Detect which cell encompasses the target text, then output its [X, Y] center coordinate. 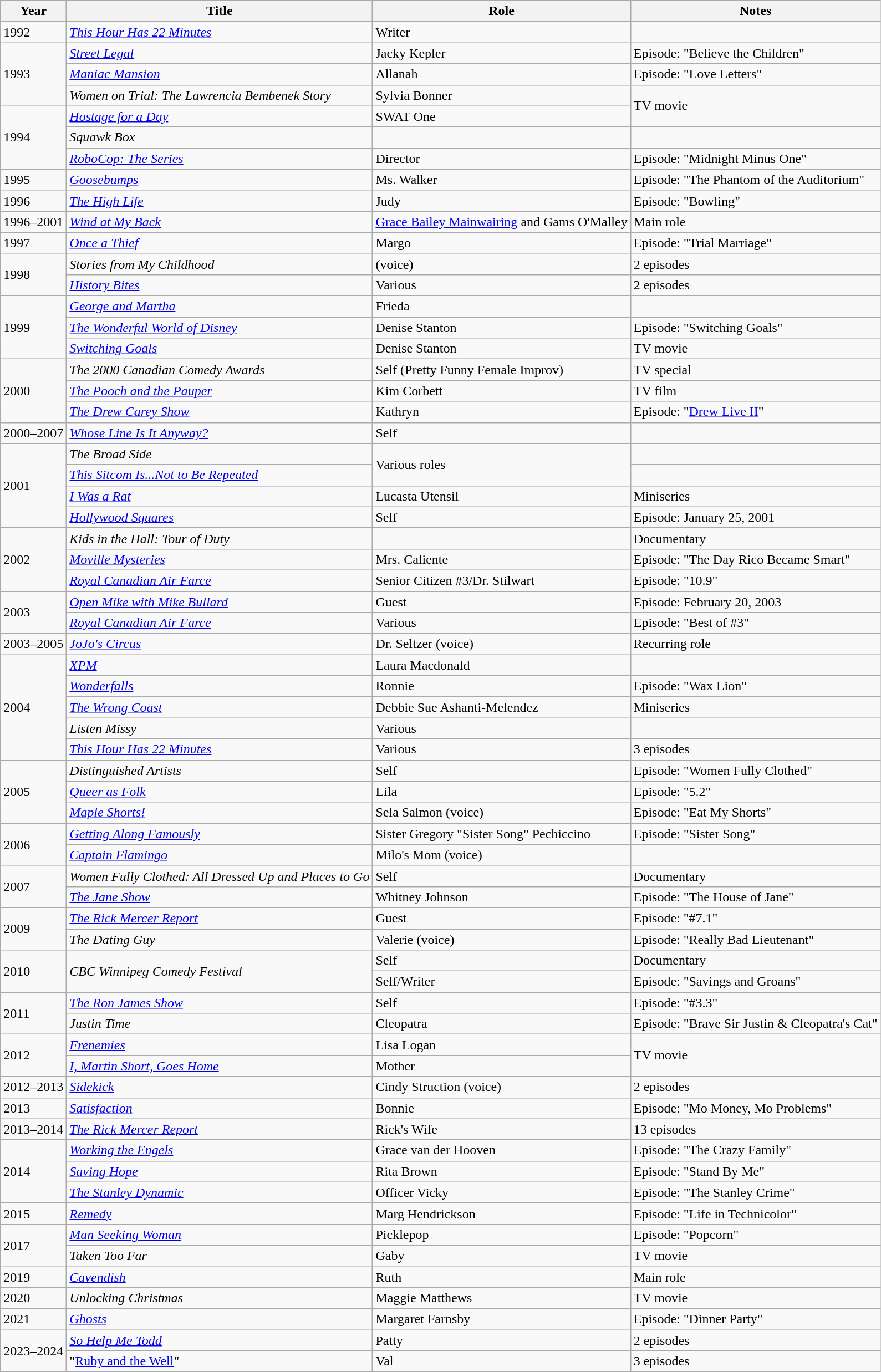
Moville Mysteries [220, 559]
Cleopatra [501, 1024]
2005 [33, 792]
Patty [501, 1340]
Kim Corbett [501, 391]
Satisfaction [220, 1108]
So Help Me Todd [220, 1340]
Director [501, 159]
Gaby [501, 1256]
Cindy Struction (voice) [501, 1087]
Officer Vicky [501, 1192]
Queer as Folk [220, 792]
Episode: "Believe the Children" [755, 53]
Mrs. Caliente [501, 559]
Distinguished Artists [220, 771]
Episode: "Switching Goals" [755, 328]
Episode: "Stand By Me" [755, 1171]
Mother [501, 1066]
Recurring role [755, 644]
Episode: "Drew Live II" [755, 412]
Various roles [501, 465]
Women on Trial: The Lawrencia Bembenek Story [220, 95]
Judy [501, 201]
Episode: "10.9" [755, 580]
1992 [33, 32]
Saving Hope [220, 1171]
Lisa Logan [501, 1045]
Getting Along Famously [220, 834]
Episode: "Life in Technicolor" [755, 1213]
2002 [33, 559]
Whitney Johnson [501, 897]
Frenemies [220, 1045]
1993 [33, 74]
Episode: "Mo Money, Mo Problems" [755, 1108]
Senior Citizen #3/Dr. Stilwart [501, 580]
SWAT One [501, 116]
Episode: "Best of #3" [755, 623]
Bonnie [501, 1108]
Man Seeking Woman [220, 1235]
I Was a Rat [220, 496]
The Wrong Coast [220, 707]
Taken Too Far [220, 1256]
The Ron James Show [220, 1003]
1995 [33, 180]
Lucasta Utensil [501, 496]
2020 [33, 1298]
Episode: "Really Bad Lieutenant" [755, 940]
Year [33, 11]
RoboCop: The Series [220, 159]
Listen Missy [220, 728]
Open Mike with Mike Bullard [220, 601]
Rick's Wife [501, 1129]
Street Legal [220, 53]
Notes [755, 11]
Episode: "Brave Sir Justin & Cleopatra's Cat" [755, 1024]
1997 [33, 243]
Jacky Kepler [501, 53]
The Drew Carey Show [220, 412]
Episode: "Dinner Party" [755, 1319]
Sylvia Bonner [501, 95]
1994 [33, 137]
Margaret Farnsby [501, 1319]
History Bites [220, 285]
Allanah [501, 74]
2015 [33, 1213]
Maniac Mansion [220, 74]
The 2000 Canadian Comedy Awards [220, 370]
Sidekick [220, 1087]
Episode: "The House of Jane" [755, 897]
Episode: "The Phantom of the Auditorium" [755, 180]
2004 [33, 707]
Ghosts [220, 1319]
Episode: "The Day Rico Became Smart" [755, 559]
2013 [33, 1108]
Once a Thief [220, 243]
Kathryn [501, 412]
1996–2001 [33, 222]
Title [220, 11]
Kids in the Hall: Tour of Duty [220, 538]
Remedy [220, 1213]
(voice) [501, 264]
Episode: "Savings and Groans" [755, 982]
2019 [33, 1277]
This Sitcom Is...Not to Be Repeated [220, 475]
2013–2014 [33, 1129]
TV special [755, 370]
Episode: "Eat My Shorts" [755, 813]
Episode: "#7.1" [755, 918]
Ronnie [501, 686]
Switching Goals [220, 349]
Captain Flamingo [220, 855]
Wind at My Back [220, 222]
Wonderfalls [220, 686]
Episode: "Wax Lion" [755, 686]
Episode: "5.2" [755, 792]
Women Fully Clothed: All Dressed Up and Places to Go [220, 876]
The Broad Side [220, 454]
2006 [33, 844]
Episode: "Popcorn" [755, 1235]
Episode: January 25, 2001 [755, 517]
Self (Pretty Funny Female Improv) [501, 370]
"Ruby and the Well" [220, 1361]
The Jane Show [220, 897]
Frieda [501, 307]
Goosebumps [220, 180]
Episode: "Sister Song" [755, 834]
The Stanley Dynamic [220, 1192]
Squawk Box [220, 137]
The Wonderful World of Disney [220, 328]
Whose Line Is It Anyway? [220, 433]
Hollywood Squares [220, 517]
Unlocking Christmas [220, 1298]
Maggie Matthews [501, 1298]
I, Martin Short, Goes Home [220, 1066]
Stories from My Childhood [220, 264]
The Pooch and the Pauper [220, 391]
Episode: "Bowling" [755, 201]
Rita Brown [501, 1171]
2010 [33, 971]
Valerie (voice) [501, 940]
Episode: "Women Fully Clothed" [755, 771]
Role [501, 11]
2021 [33, 1319]
Ruth [501, 1277]
2023–2024 [33, 1351]
Milo's Mom (voice) [501, 855]
Episode: "#3.3" [755, 1003]
Working the Engels [220, 1150]
13 episodes [755, 1129]
Marg Hendrickson [501, 1213]
2007 [33, 886]
XPM [220, 665]
2009 [33, 929]
Hostage for a Day [220, 116]
The Dating Guy [220, 940]
2012 [33, 1055]
Grace van der Hooven [501, 1150]
TV film [755, 391]
Grace Bailey Mainwairing and Gams O'Malley [501, 222]
Cavendish [220, 1277]
2001 [33, 486]
George and Martha [220, 307]
Margo [501, 243]
1996 [33, 201]
2017 [33, 1245]
Episode: "Trial Marriage" [755, 243]
Episode: "Midnight Minus One" [755, 159]
Writer [501, 32]
Laura Macdonald [501, 665]
Episode: February 20, 2003 [755, 601]
Self/Writer [501, 982]
2011 [33, 1013]
Picklepop [501, 1235]
CBC Winnipeg Comedy Festival [220, 971]
JoJo's Circus [220, 644]
2012–2013 [33, 1087]
Sister Gregory "Sister Song" Pechiccino [501, 834]
Ms. Walker [501, 180]
2003 [33, 612]
2000 [33, 391]
Maple Shorts! [220, 813]
1998 [33, 275]
Debbie Sue Ashanti-Melendez [501, 707]
2014 [33, 1171]
Sela Salmon (voice) [501, 813]
Val [501, 1361]
Episode: "Love Letters" [755, 74]
The High Life [220, 201]
1999 [33, 328]
Justin Time [220, 1024]
Episode: "The Stanley Crime" [755, 1192]
2003–2005 [33, 644]
Dr. Seltzer (voice) [501, 644]
2000–2007 [33, 433]
Lila [501, 792]
Episode: "The Crazy Family" [755, 1150]
